Return [X, Y] of the center of cell containing provided text 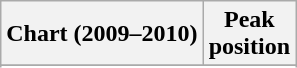
Peakposition [249, 34]
Chart (2009–2010) [102, 34]
